Locate the cell with the specified text and output its (X, Y) center coordinate. 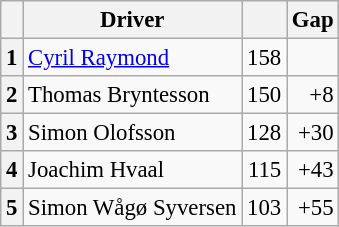
Driver (132, 20)
Joachim Hvaal (132, 170)
103 (264, 208)
Cyril Raymond (132, 58)
Simon Wågø Syversen (132, 208)
+30 (312, 133)
+43 (312, 170)
3 (12, 133)
Thomas Bryntesson (132, 95)
5 (12, 208)
Simon Olofsson (132, 133)
1 (12, 58)
150 (264, 95)
2 (12, 95)
128 (264, 133)
4 (12, 170)
+55 (312, 208)
Gap (312, 20)
115 (264, 170)
158 (264, 58)
+8 (312, 95)
